Find where the given text appears and provide that cell's center as (X, Y) coordinate. 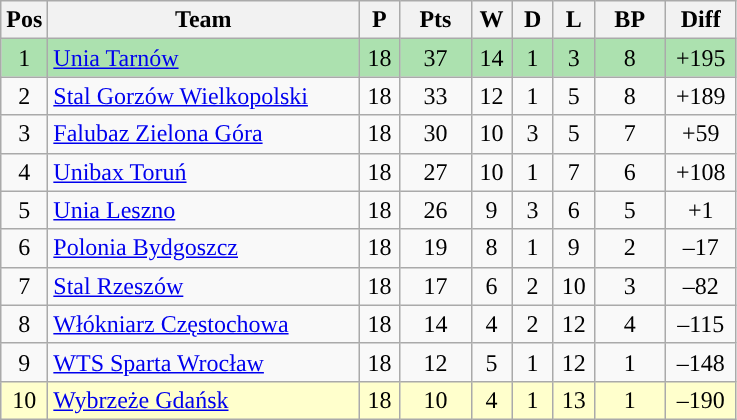
Pts (436, 20)
P (380, 20)
Pos (24, 20)
+59 (700, 134)
Wybrzeże Gdańsk (204, 400)
+195 (700, 58)
Team (204, 20)
Polonia Bydgoszcz (204, 248)
–190 (700, 400)
33 (436, 96)
13 (574, 400)
D (532, 20)
WTS Sparta Wrocław (204, 362)
+108 (700, 172)
+1 (700, 210)
–148 (700, 362)
–115 (700, 324)
W (492, 20)
26 (436, 210)
–17 (700, 248)
37 (436, 58)
Stal Gorzów Wielkopolski (204, 96)
–82 (700, 286)
Falubaz Zielona Góra (204, 134)
+189 (700, 96)
27 (436, 172)
Unia Leszno (204, 210)
30 (436, 134)
Stal Rzeszów (204, 286)
L (574, 20)
19 (436, 248)
BP (630, 20)
Diff (700, 20)
Unibax Toruń (204, 172)
Unia Tarnów (204, 58)
17 (436, 286)
Włókniarz Częstochowa (204, 324)
